For the text-containing cell, return its midpoint in [X, Y] coordinate format. 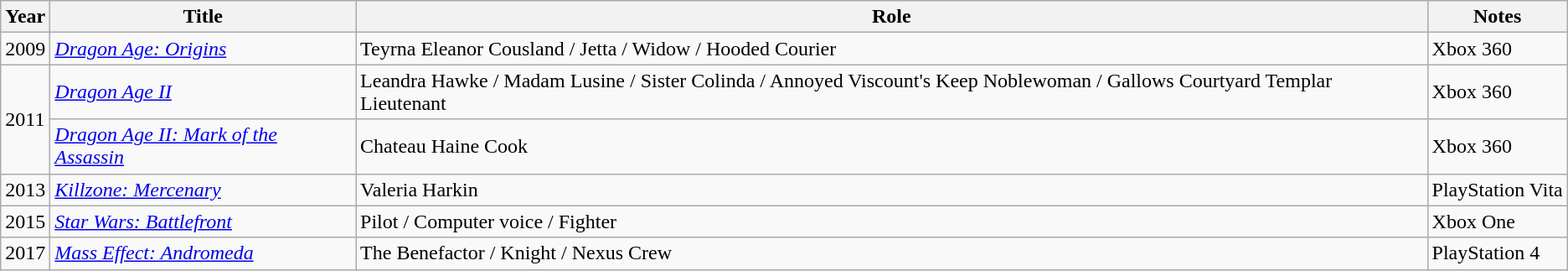
Leandra Hawke / Madam Lusine / Sister Colinda / Annoyed Viscount's Keep Noblewoman / Gallows Courtyard Templar Lieutenant [892, 92]
Valeria Harkin [892, 190]
Dragon Age: Origins [203, 49]
Pilot / Computer voice / Fighter [892, 221]
Title [203, 17]
2015 [25, 221]
Mass Effect: Andromeda [203, 253]
PlayStation Vita [1498, 190]
Year [25, 17]
2013 [25, 190]
Role [892, 17]
2009 [25, 49]
2011 [25, 119]
Killzone: Mercenary [203, 190]
PlayStation 4 [1498, 253]
Teyrna Eleanor Cousland / Jetta / Widow / Hooded Courier [892, 49]
Star Wars: Battlefront [203, 221]
Xbox One [1498, 221]
The Benefactor / Knight / Nexus Crew [892, 253]
Dragon Age II [203, 92]
2017 [25, 253]
Notes [1498, 17]
Dragon Age II: Mark of the Assassin [203, 146]
Chateau Haine Cook [892, 146]
